Determine the (X, Y) coordinate at the center of the cell enclosing the given text.  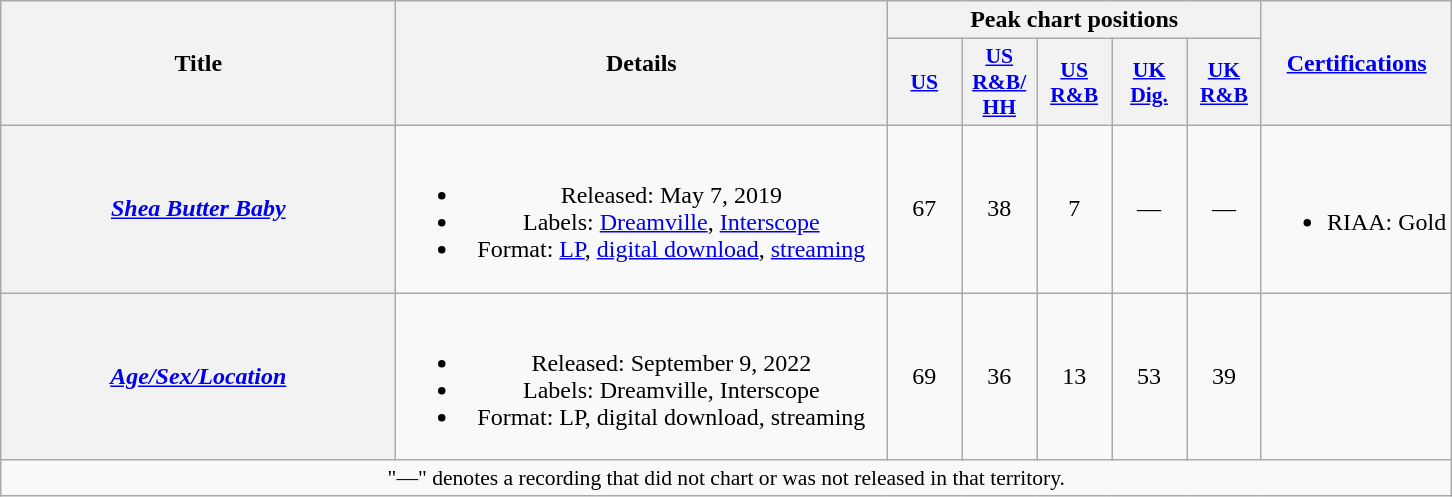
38 (1000, 208)
UKR&B (1224, 82)
13 (1074, 376)
Age/Sex/Location (198, 376)
Released: May 7, 2019Labels: Dreamville, InterscopeFormat: LP, digital download, streaming (642, 208)
US (924, 82)
39 (1224, 376)
RIAA: Gold (1356, 208)
Peak chart positions (1074, 20)
36 (1000, 376)
67 (924, 208)
Shea Butter Baby (198, 208)
7 (1074, 208)
Details (642, 64)
USR&B/HH (1000, 82)
Certifications (1356, 64)
"—" denotes a recording that did not chart or was not released in that territory. (726, 478)
UKDig. (1150, 82)
USR&B (1074, 82)
53 (1150, 376)
Title (198, 64)
69 (924, 376)
Released: September 9, 2022Labels: Dreamville, InterscopeFormat: LP, digital download, streaming (642, 376)
